Return [X, Y] of the center of cell containing provided text 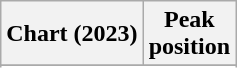
Chart (2023) [72, 34]
Peakposition [189, 34]
